Return (X, Y) of the center of cell containing provided text 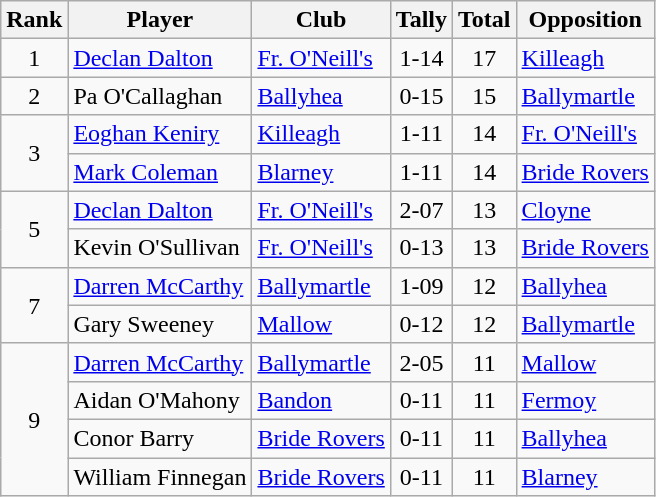
17 (485, 58)
Club (321, 20)
0-13 (421, 248)
0-12 (421, 324)
Aidan O'Mahony (160, 400)
Opposition (585, 20)
0-15 (421, 96)
Total (485, 20)
Player (160, 20)
7 (34, 305)
Fermoy (585, 400)
15 (485, 96)
Kevin O'Sullivan (160, 248)
Mark Coleman (160, 172)
Rank (34, 20)
5 (34, 229)
Gary Sweeney (160, 324)
Tally (421, 20)
2-05 (421, 362)
1-14 (421, 58)
Bandon (321, 400)
9 (34, 419)
William Finnegan (160, 477)
Pa O'Callaghan (160, 96)
1 (34, 58)
2 (34, 96)
1-09 (421, 286)
Eoghan Keniry (160, 134)
2-07 (421, 210)
Cloyne (585, 210)
Conor Barry (160, 438)
3 (34, 153)
